Return the [X, Y] coordinate for the center point of the cell that contains the specified text.  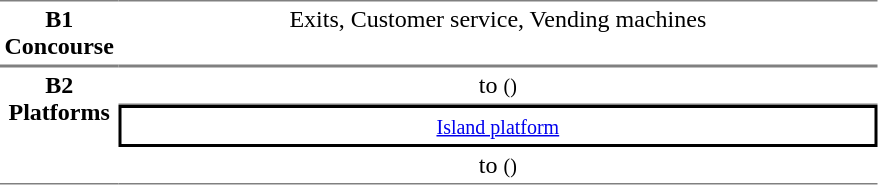
B2Platforms [59, 125]
B1Concourse [59, 33]
Exits, Customer service, Vending machines [498, 33]
Island platform [498, 126]
